Determine the [x, y] coordinate at the center of the cell enclosing the given text.  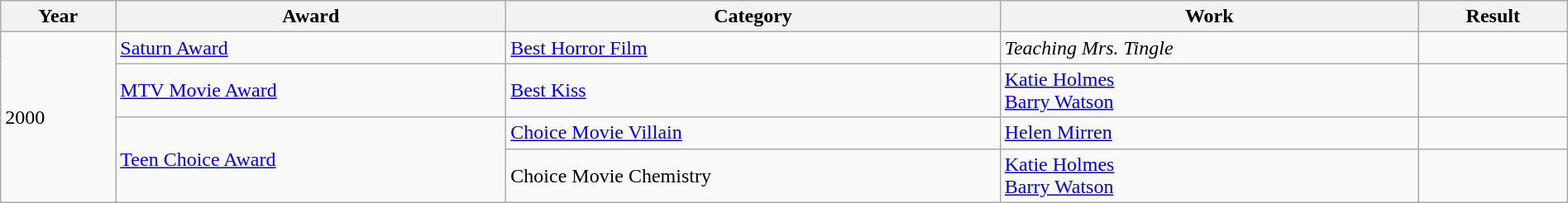
Work [1209, 17]
2000 [58, 117]
Choice Movie Villain [753, 133]
MTV Movie Award [311, 91]
Teaching Mrs. Tingle [1209, 48]
Choice Movie Chemistry [753, 175]
Result [1493, 17]
Helen Mirren [1209, 133]
Year [58, 17]
Teen Choice Award [311, 160]
Award [311, 17]
Best Kiss [753, 91]
Category [753, 17]
Saturn Award [311, 48]
Best Horror Film [753, 48]
